Extract the [X, Y] coordinate from the center of the cell holding the provided text.  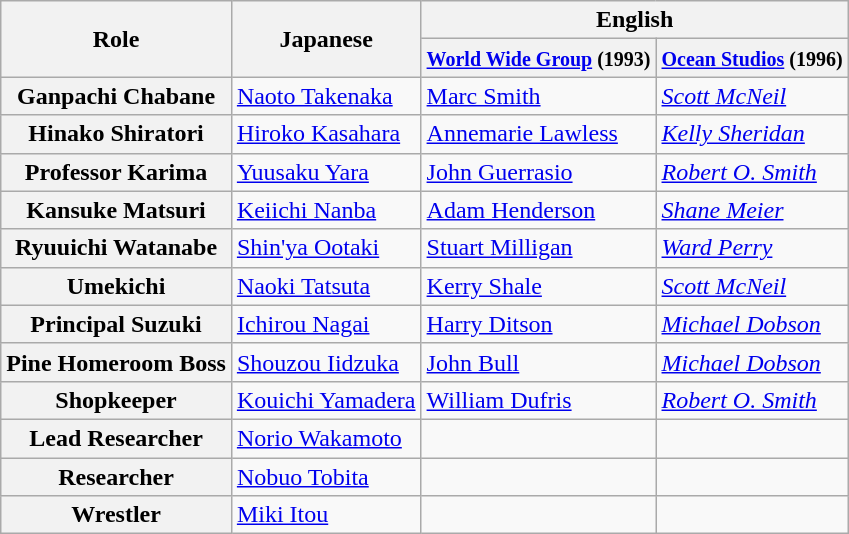
Adam Henderson [538, 210]
Ryuuichi Watanabe [116, 248]
Lead Researcher [116, 438]
Ward Perry [752, 248]
Ocean Studios (1996) [752, 58]
Shin'ya Ootaki [326, 248]
World Wide Group (1993) [538, 58]
Kouichi Yamadera [326, 400]
Nobuo Tobita [326, 477]
Hiroko Kasahara [326, 134]
Marc Smith [538, 96]
Norio Wakamoto [326, 438]
Pine Homeroom Boss [116, 362]
Shouzou Iidzuka [326, 362]
John Bull [538, 362]
Miki Itou [326, 515]
Kerry Shale [538, 286]
Principal Suzuki [116, 324]
William Dufris [538, 400]
Shane Meier [752, 210]
Stuart Milligan [538, 248]
Ichirou Nagai [326, 324]
Hinako Shiratori [116, 134]
Shopkeeper [116, 400]
Umekichi [116, 286]
Harry Ditson [538, 324]
Ganpachi Chabane [116, 96]
English [634, 20]
Kelly Sheridan [752, 134]
Yuusaku Yara [326, 172]
Professor Karima [116, 172]
Keiichi Nanba [326, 210]
Naoki Tatsuta [326, 286]
Annemarie Lawless [538, 134]
John Guerrasio [538, 172]
Naoto Takenaka [326, 96]
Researcher [116, 477]
Kansuke Matsuri [116, 210]
Wrestler [116, 515]
Role [116, 39]
Japanese [326, 39]
